Scan for the cell matching the given text and deliver its [x, y] coordinate at center. 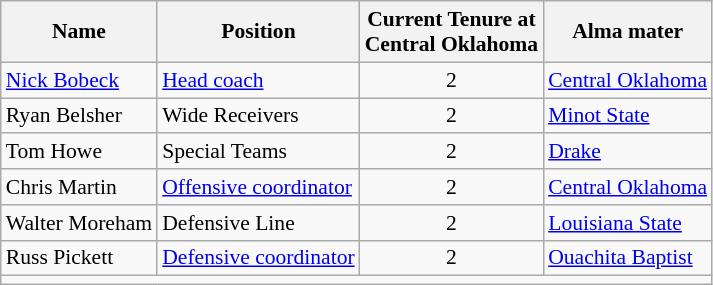
Russ Pickett [79, 258]
Head coach [258, 80]
Drake [628, 152]
Ryan Belsher [79, 116]
Defensive Line [258, 223]
Name [79, 32]
Minot State [628, 116]
Position [258, 32]
Offensive coordinator [258, 187]
Defensive coordinator [258, 258]
Current Tenure atCentral Oklahoma [452, 32]
Louisiana State [628, 223]
Chris Martin [79, 187]
Alma mater [628, 32]
Tom Howe [79, 152]
Ouachita Baptist [628, 258]
Walter Moreham [79, 223]
Special Teams [258, 152]
Wide Receivers [258, 116]
Nick Bobeck [79, 80]
